Provide the (X, Y) coordinate of the cell's center where the given text is located.  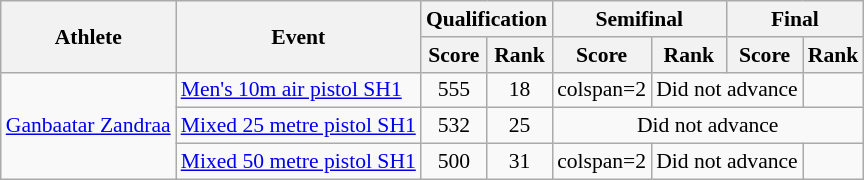
Event (298, 36)
25 (520, 126)
Men's 10m air pistol SH1 (298, 90)
Mixed 25 metre pistol SH1 (298, 126)
Mixed 50 metre pistol SH1 (298, 162)
500 (454, 162)
18 (520, 90)
Ganbaatar Zandraa (88, 126)
555 (454, 90)
Qualification (486, 19)
Athlete (88, 36)
532 (454, 126)
Final (794, 19)
Semifinal (639, 19)
31 (520, 162)
